Locate the cell with the specified text and output its (X, Y) center coordinate. 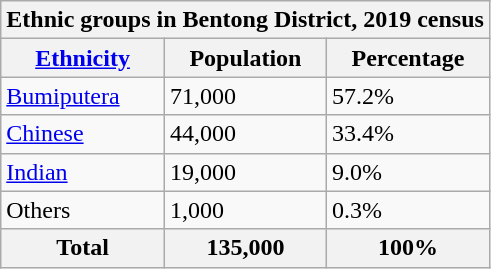
Chinese (83, 134)
135,000 (245, 248)
100% (408, 248)
Population (245, 58)
71,000 (245, 96)
0.3% (408, 210)
19,000 (245, 172)
57.2% (408, 96)
33.4% (408, 134)
9.0% (408, 172)
1,000 (245, 210)
Bumiputera (83, 96)
Others (83, 210)
44,000 (245, 134)
Percentage (408, 58)
Indian (83, 172)
Total (83, 248)
Ethnicity (83, 58)
Ethnic groups in Bentong District, 2019 census (246, 20)
